Find where the given text appears and provide that cell's center as [x, y] coordinate. 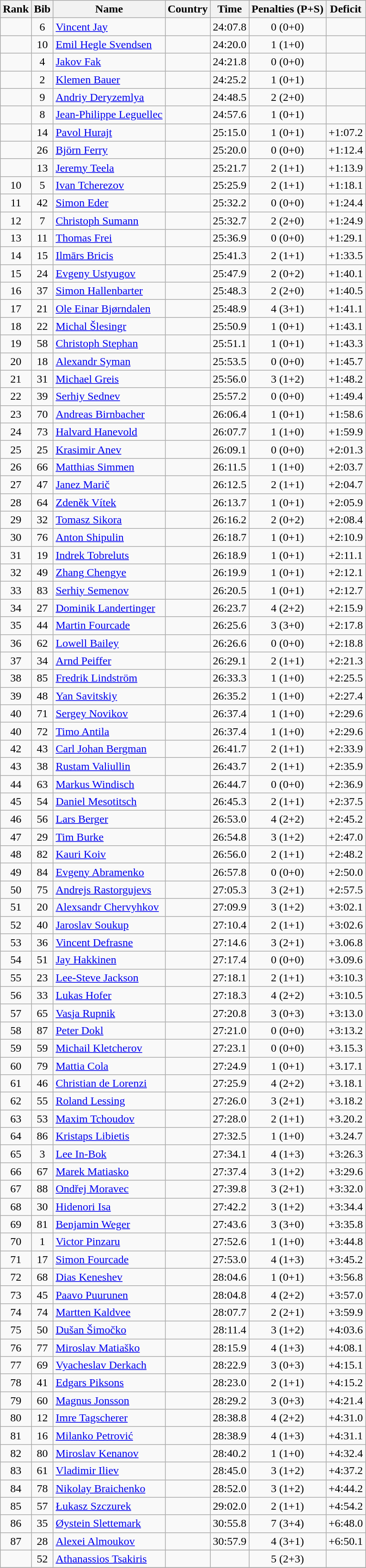
+1:40.5 [346, 291]
25:48.9 [230, 309]
25:32.7 [230, 221]
27:05.3 [230, 890]
28:07.7 [230, 1312]
27:25.9 [230, 1084]
25:48.3 [230, 291]
28:38.9 [230, 1436]
Dias Keneshev [109, 1277]
+2:27.4 [346, 696]
Michael Greis [109, 379]
+3:10.3 [346, 978]
+2:33.9 [346, 749]
26:12.5 [230, 484]
4 [43, 62]
27:53.0 [230, 1259]
Country [188, 9]
26:33.3 [230, 678]
+3:13.2 [346, 1030]
Yan Savitskiy [109, 696]
+6:48.0 [346, 1524]
Jay Hakkinen [109, 960]
+1:24.9 [346, 221]
24:57.6 [230, 115]
+3.24.7 [346, 1136]
Penalties (P+S) [287, 9]
Paavo Puurunen [109, 1295]
27:32.5 [230, 1136]
24:21.8 [230, 62]
Lee-Steve Jackson [109, 978]
+3.18.2 [346, 1101]
Time [230, 9]
Vincent Defrasne [109, 942]
27:26.0 [230, 1101]
Andrejs Rastorgujevs [109, 890]
+3:59.9 [346, 1312]
25:32.2 [230, 203]
Benjamin Weger [109, 1224]
Vasja Rupnik [109, 1013]
Björn Ferry [109, 150]
26:11.5 [230, 467]
5 [43, 185]
28:04.6 [230, 1277]
+2:01.3 [346, 449]
25:53.5 [230, 361]
Dušan Šimočko [109, 1330]
30:57.9 [230, 1541]
+4:44.2 [346, 1488]
Jean-Philippe Leguellec [109, 115]
+3:10.5 [346, 995]
27:24.9 [230, 1066]
Janez Marič [109, 484]
+2:50.0 [346, 872]
+2:03.7 [346, 467]
Lars Berger [109, 819]
26:56.0 [230, 855]
+4:03.6 [346, 1330]
+3.17.1 [346, 1066]
Name [109, 9]
+1:41.1 [346, 309]
6 [43, 27]
7 [43, 221]
+1:33.5 [346, 256]
27:10.4 [230, 925]
Lowell Bailey [109, 643]
Krasimir Anev [109, 449]
25:41.3 [230, 256]
27:34.1 [230, 1154]
+1:48.2 [346, 379]
+1:43.1 [346, 326]
+3:57.0 [346, 1295]
5 (2+3) [287, 1559]
+1:40.1 [346, 273]
+3:13.0 [346, 1013]
28:22.9 [230, 1365]
Rank [16, 9]
Rustam Valiullin [109, 766]
+1:43.3 [346, 344]
26:26.6 [230, 643]
25:21.7 [230, 167]
+2:15.9 [346, 608]
Mattia Cola [109, 1066]
28:15.9 [230, 1348]
Peter Dokl [109, 1030]
Ilmārs Bricis [109, 256]
Serhiy Sednev [109, 397]
+4:08.1 [346, 1348]
27:42.2 [230, 1207]
27:28.0 [230, 1119]
Martten Kaldvee [109, 1312]
26:19.9 [230, 573]
Alexandr Syman [109, 361]
Martin Fourcade [109, 626]
Tomasz Sikora [109, 520]
+3:56.8 [346, 1277]
Michail Kletcherov [109, 1048]
25:20.0 [230, 150]
30:55.8 [230, 1524]
Hidenori Isa [109, 1207]
27:18.3 [230, 995]
+2:10.9 [346, 538]
+1:07.2 [346, 132]
+3:35.8 [346, 1224]
Lukas Hofer [109, 995]
Jakov Fak [109, 62]
+1:29.1 [346, 238]
Ivan Tcherezov [109, 185]
25:50.9 [230, 326]
28:04.8 [230, 1295]
26:20.5 [230, 590]
Maxim Tchoudov [109, 1119]
26:54.8 [230, 837]
27:09.9 [230, 907]
24:07.8 [230, 27]
24:48.5 [230, 97]
+3:44.8 [346, 1242]
Jeremy Teela [109, 167]
+3:26.3 [346, 1154]
Daniel Mesotitsch [109, 802]
26:29.1 [230, 661]
+4:15.1 [346, 1365]
+4:54.2 [346, 1506]
+3.09.6 [346, 960]
+4:31.0 [346, 1418]
Nikolay Braichenko [109, 1488]
26:41.7 [230, 749]
+3.15.3 [346, 1048]
Ole Einar Bjørndalen [109, 309]
26:09.1 [230, 449]
27:20.8 [230, 1013]
+2:57.5 [346, 890]
Arnd Peiffer [109, 661]
2 [43, 80]
+4:37.2 [346, 1471]
Deficit [346, 9]
Evgeny Ustyugov [109, 273]
27:17.4 [230, 960]
+3:02.6 [346, 925]
+2:36.9 [346, 784]
+3:29.6 [346, 1171]
25:57.2 [230, 397]
41 [43, 1383]
+3.20.2 [346, 1119]
26:53.0 [230, 819]
Łukasz Szczurek [109, 1506]
26:06.4 [230, 414]
26:23.7 [230, 608]
28:40.2 [230, 1453]
25:25.9 [230, 185]
+2:45.2 [346, 819]
Miroslav Kenanov [109, 1453]
+3:02.1 [346, 907]
28:38.8 [230, 1418]
28:52.0 [230, 1488]
Imre Tagscherer [109, 1418]
Tim Burke [109, 837]
Roland Lessing [109, 1101]
Andreas Birnbacher [109, 414]
+1:49.4 [346, 397]
Marek Matiasko [109, 1171]
+1:45.7 [346, 361]
Anton Shipulin [109, 538]
+4:32.4 [346, 1453]
Matthias Simmen [109, 467]
88 [43, 1189]
Michal Šlesingr [109, 326]
+2:21.3 [346, 661]
26:25.6 [230, 626]
Victor Pinzaru [109, 1242]
Carl Johan Bergman [109, 749]
Simon Eder [109, 203]
25:15.0 [230, 132]
25:47.9 [230, 273]
27:18.1 [230, 978]
Ondřej Moravec [109, 1189]
Vincent Jay [109, 27]
Vyacheslav Derkach [109, 1365]
25:51.1 [230, 344]
26:07.7 [230, 432]
Jaroslav Soukup [109, 925]
+1:13.9 [346, 167]
27:43.6 [230, 1224]
Markus Windisch [109, 784]
Klemen Bauer [109, 80]
Kauri Koiv [109, 855]
Zdeněk Vítek [109, 502]
+3.06.8 [346, 942]
Christoph Sumann [109, 221]
+2:37.5 [346, 802]
Pavol Hurajt [109, 132]
Fredrik Lindström [109, 678]
26:44.7 [230, 784]
24:25.2 [230, 80]
1 [43, 1242]
+2:12.1 [346, 573]
+2:08.4 [346, 520]
+4:21.4 [346, 1401]
26:35.2 [230, 696]
+1:12.4 [346, 150]
Athanassios Tsakiris [109, 1559]
26:43.7 [230, 766]
9 [43, 97]
Alexei Almoukov [109, 1541]
Lee In-Bok [109, 1154]
Magnus Jonsson [109, 1401]
+2:18.8 [346, 643]
29:02.0 [230, 1506]
Bib [43, 9]
+2:11.1 [346, 555]
26:18.7 [230, 538]
26:16.2 [230, 520]
+1:58.6 [346, 414]
Zhang Chengye [109, 573]
Milanko Petrović [109, 1436]
Øystein Slettemark [109, 1524]
8 [43, 115]
Christoph Stephan [109, 344]
25:56.0 [230, 379]
Serhiy Semenov [109, 590]
+3:34.4 [346, 1207]
26:45.3 [230, 802]
+2:12.7 [346, 590]
2 (2+1) [287, 1312]
+1:24.4 [346, 203]
Alexsandr Chervyhkov [109, 907]
+2:05.9 [346, 502]
+2:25.5 [346, 678]
Christian de Lorenzi [109, 1084]
+1:59.9 [346, 432]
Kristaps Libietis [109, 1136]
28:29.2 [230, 1401]
Miroslav Matiaško [109, 1348]
+1:18.1 [346, 185]
+3:32.0 [346, 1189]
+2:17.8 [346, 626]
+6:50.1 [346, 1541]
Evgeny Abramenko [109, 872]
Thomas Frei [109, 238]
Simon Hallenbarter [109, 291]
+3:45.2 [346, 1259]
28:45.0 [230, 1471]
+2:35.9 [346, 766]
+2:48.2 [346, 855]
Vladimir Iliev [109, 1471]
27:21.0 [230, 1030]
+2:04.7 [346, 484]
28:11.4 [230, 1330]
26:13.7 [230, 502]
25:36.9 [230, 238]
Timo Antila [109, 731]
27:37.4 [230, 1171]
Simon Fourcade [109, 1259]
27:14.6 [230, 942]
Edgars Piksons [109, 1383]
3 [43, 1154]
+4:15.2 [346, 1383]
27:23.1 [230, 1048]
28:23.0 [230, 1383]
Indrek Tobreluts [109, 555]
+3.18.1 [346, 1084]
Dominik Landertinger [109, 608]
Halvard Hanevold [109, 432]
26:57.8 [230, 872]
24:20.0 [230, 44]
26:18.9 [230, 555]
+4:31.1 [346, 1436]
27:52.6 [230, 1242]
Sergey Novikov [109, 713]
7 (3+4) [287, 1524]
Andriy Deryzemlya [109, 97]
+2:47.0 [346, 837]
27:39.8 [230, 1189]
Emil Hegle Svendsen [109, 44]
